Return the (X, Y) coordinate for the center point of the cell that contains the specified text.  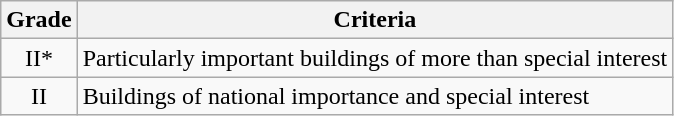
Grade (39, 20)
Criteria (375, 20)
II* (39, 58)
Particularly important buildings of more than special interest (375, 58)
II (39, 96)
Buildings of national importance and special interest (375, 96)
